Locate the cell with the specified text and output its (X, Y) center coordinate. 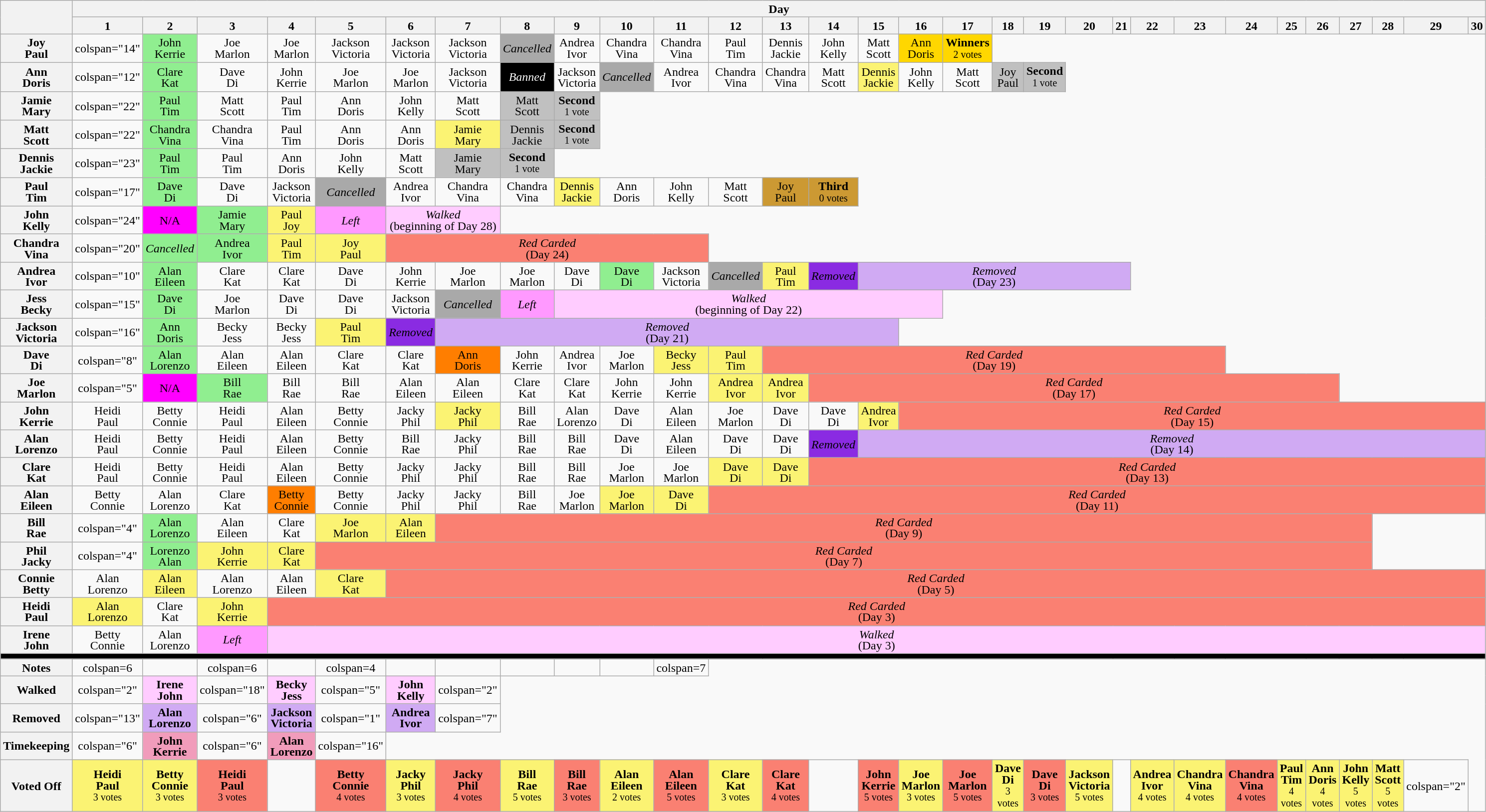
ConnieBetty (36, 584)
AlanEileen5 votes (681, 786)
colspan="1" (351, 718)
colspan="8" (108, 360)
27 (1356, 25)
12 (736, 25)
4 (291, 25)
24 (1251, 25)
15 (879, 25)
21 (1122, 25)
colspan="10" (108, 276)
BettyConnie3 votes (170, 786)
16 (921, 25)
Voted Off (36, 786)
Notes (36, 667)
19 (1044, 25)
LorenzoAlan (170, 556)
Red Carded(Day 5) (936, 584)
colspan="23" (108, 163)
JackyPhil4 votes (468, 786)
Red Carded(Day 17) (1074, 388)
8 (527, 25)
Walked (36, 690)
colspan=7 (681, 667)
PaulJoy (291, 220)
JohnKerrie5 votes (879, 786)
AlanEileen2 votes (627, 786)
JessBecky (36, 304)
22 (1152, 25)
Timekeeping (36, 746)
Red Carded(Day 3) (876, 611)
Walked(beginning of Day 22) (748, 304)
5 (351, 25)
10 (627, 25)
13 (785, 25)
30 (1477, 25)
9 (577, 25)
28 (1388, 25)
18 (1008, 25)
JoeMarlon5 votes (968, 786)
Removed(Day 14) (1172, 444)
Red Carded(Day 15) (1192, 416)
23 (1200, 25)
ClareKat4 votes (785, 786)
Red Carded(Day 7) (844, 556)
11 (681, 25)
Banned (527, 77)
Red Carded(Day 19) (994, 360)
17 (968, 25)
AndreaIvor4 votes (1152, 786)
Removed(Day 21) (668, 332)
BettyConnie4 votes (351, 786)
7 (468, 25)
PaulTim4 votes (1291, 786)
29 (1436, 25)
colspan=4 (351, 667)
Red Carded(Day 24) (547, 248)
colspan="20" (108, 248)
Walked(Day 3) (876, 639)
1 (108, 25)
MattScott5 votes (1388, 786)
6 (411, 25)
Red Carded(Day 11) (1097, 500)
20 (1089, 25)
Walked(beginning of Day 28) (443, 220)
ClareKat3 votes (736, 786)
AnnDoris4 votes (1322, 786)
BillRae3 votes (577, 786)
colspan="14" (108, 48)
Winners 2 votes (968, 48)
26 (1322, 25)
2 (170, 25)
colspan="7" (468, 718)
BillRae5 votes (527, 786)
JackyPhil3 votes (411, 786)
Removed(Day 23) (994, 276)
25 (1291, 25)
JacksonVictoria5 votes (1089, 786)
Third0 votes (833, 192)
JoeMarlon3 votes (921, 786)
colspan="15" (108, 304)
Red Carded(Day 9) (904, 528)
colspan="17" (108, 192)
14 (833, 25)
3 (233, 25)
Day (779, 9)
colspan="13" (108, 718)
colspan="12" (108, 77)
colspan="18" (233, 690)
PhilJacky (36, 556)
Red Carded(Day 13) (1148, 472)
JohnKelly5 votes (1356, 786)
colspan="24" (108, 220)
